Detect which cell encompasses the target text, then output its [x, y] center coordinate. 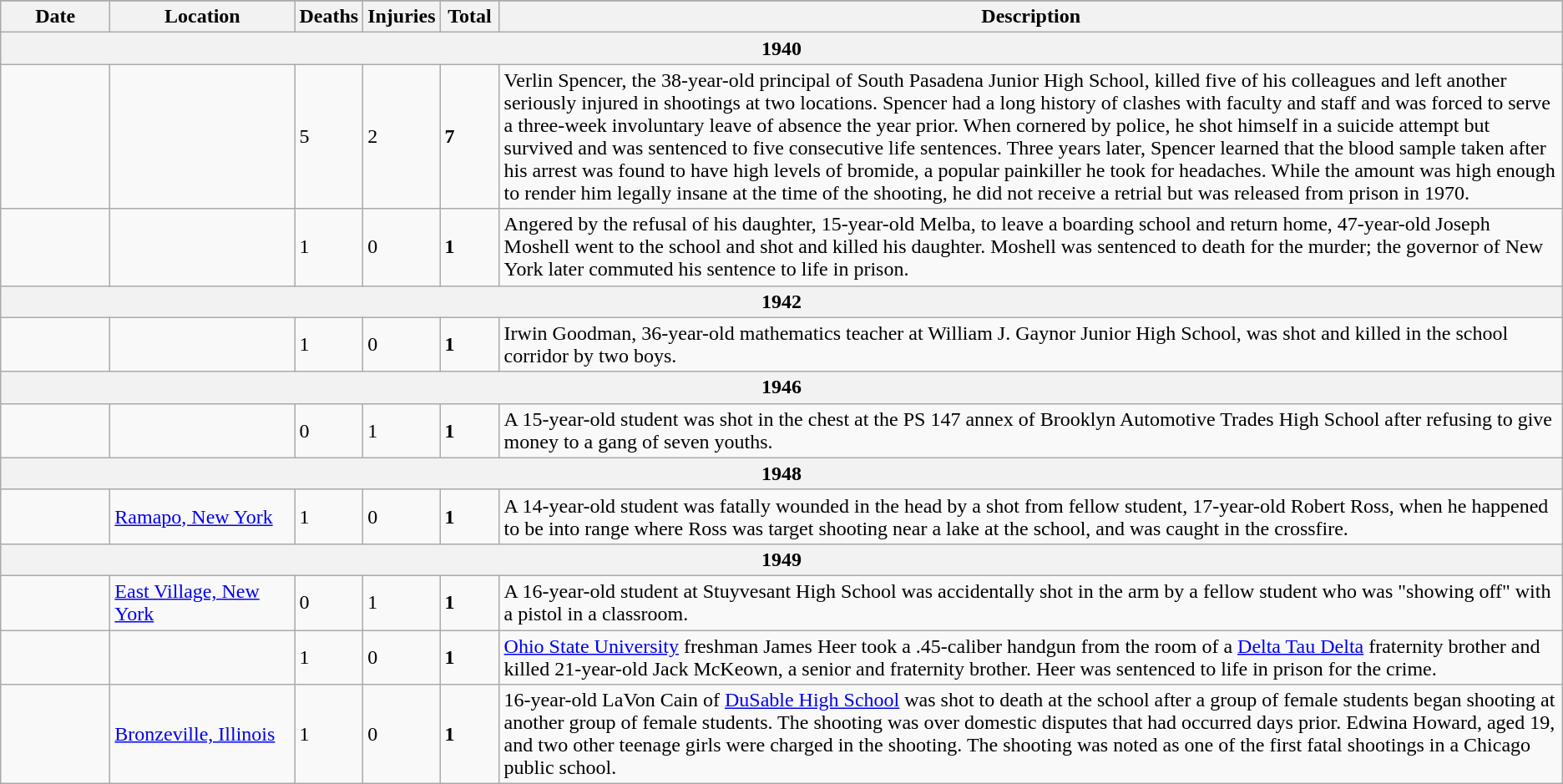
1946 [781, 387]
2 [402, 137]
Description [1030, 17]
1949 [781, 559]
5 [329, 137]
Injuries [402, 17]
Bronzeville, Illinois [202, 735]
1940 [781, 48]
Deaths [329, 17]
Irwin Goodman, 36-year-old mathematics teacher at William J. Gaynor Junior High School, was shot and killed in the school corridor by two boys. [1030, 344]
Location [202, 17]
1942 [781, 301]
7 [469, 137]
Ramapo, New York [202, 516]
Date [55, 17]
East Village, New York [202, 603]
Total [469, 17]
1948 [781, 473]
